Find where the given text appears and provide that cell's center as [x, y] coordinate. 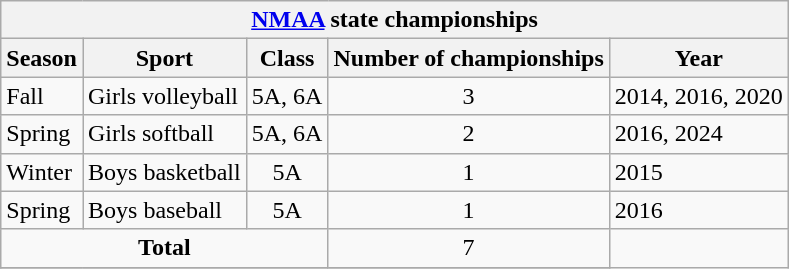
NMAA state championships [395, 20]
Class [287, 58]
Total [164, 248]
2016, 2024 [698, 134]
Girls volleyball [164, 96]
7 [468, 248]
Boys basketball [164, 172]
2 [468, 134]
2015 [698, 172]
Girls softball [164, 134]
Year [698, 58]
Season [42, 58]
Fall [42, 96]
2016 [698, 210]
Boys baseball [164, 210]
2014, 2016, 2020 [698, 96]
Number of championships [468, 58]
3 [468, 96]
Sport [164, 58]
Winter [42, 172]
